Capture the cell that displays the provided text and extract its [x, y] central coordinate. 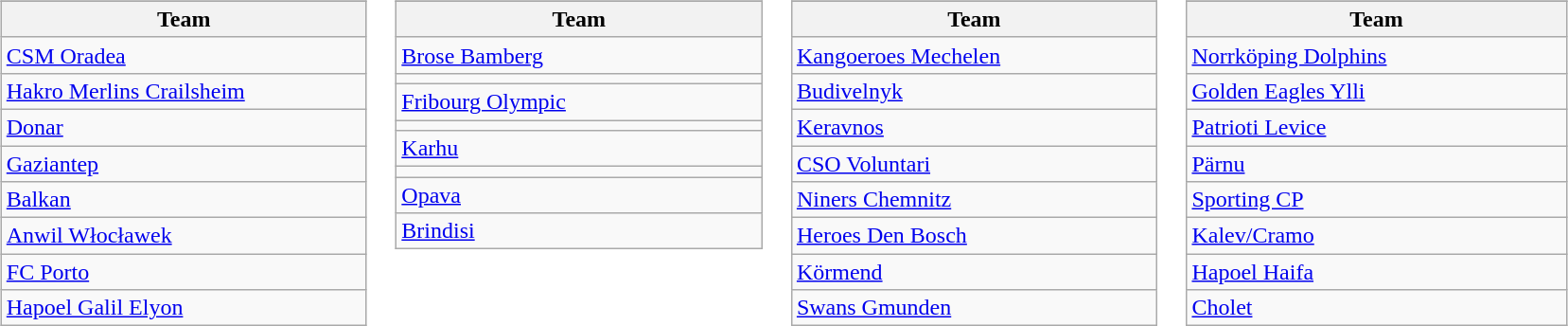
CSO Voluntari [974, 164]
Gaziantep [184, 164]
Swans Gmunden [974, 308]
Sporting CP [1376, 200]
CSM Oradea [184, 55]
Hakro Merlins Crailsheim [184, 91]
Patrioti Levice [1376, 127]
Norrköping Dolphins [1376, 55]
Golden Eagles Ylli [1376, 91]
Pärnu [1376, 164]
Keravnos [974, 127]
Heroes Den Bosch [974, 236]
Niners Chemnitz [974, 200]
Opava [579, 195]
Körmend [974, 272]
FC Porto [184, 272]
Anwil Włocławek [184, 236]
Budivelnyk [974, 91]
Brose Bamberg [579, 55]
Kalev/Cramo [1376, 236]
Cholet [1376, 308]
Donar [184, 127]
Kangoeroes Mechelen [974, 55]
Karhu [579, 149]
Brindisi [579, 231]
Hapoel Galil Elyon [184, 308]
Fribourg Olympic [579, 101]
Balkan [184, 200]
Hapoel Haifa [1376, 272]
